Search for the cell housing the specified text and yield its [X, Y] center coordinate. 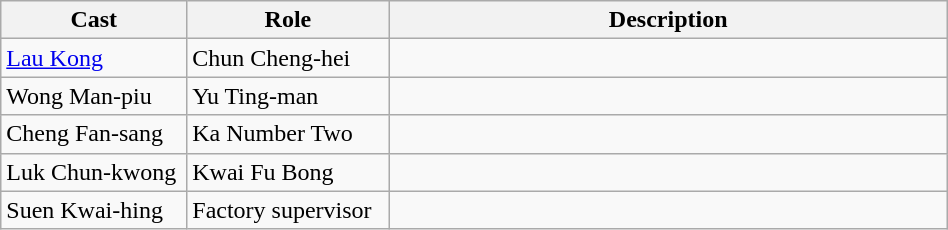
Luk Chun-kwong [94, 172]
Factory supervisor [288, 210]
Suen Kwai-hing [94, 210]
Ka Number Two [288, 134]
Yu Ting-man [288, 96]
Lau Kong [94, 58]
Role [288, 20]
Chun Cheng-hei [288, 58]
Cheng Fan-sang [94, 134]
Wong Man-piu [94, 96]
Description [668, 20]
Cast [94, 20]
Kwai Fu Bong [288, 172]
